Return the (X, Y) coordinate for the center point of the cell that contains the specified text.  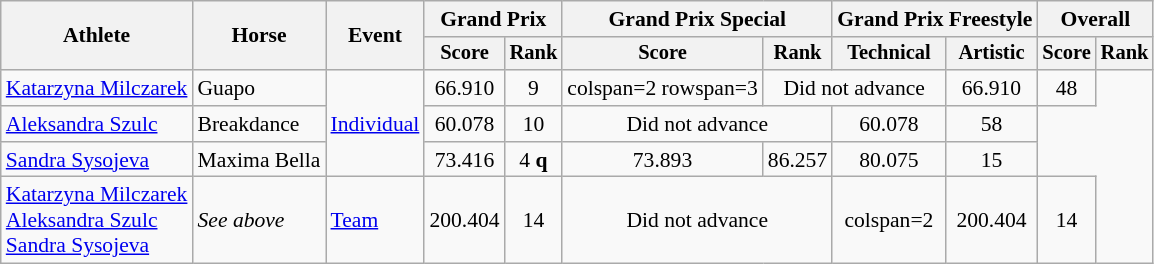
86.257 (798, 160)
48 (1066, 88)
15 (992, 160)
Breakdance (258, 124)
4 q (534, 160)
Individual (376, 124)
58 (992, 124)
Guapo (258, 88)
See above (258, 220)
colspan=2 (888, 220)
Aleksandra Szulc (97, 124)
Technical (888, 54)
Overall (1095, 19)
Team (376, 220)
Grand Prix Special (697, 19)
73.893 (662, 160)
Grand Prix (493, 19)
Artistic (992, 54)
Horse (258, 36)
80.075 (888, 160)
73.416 (464, 160)
Grand Prix Freestyle (934, 19)
Athlete (97, 36)
Katarzyna MilczarekAleksandra SzulcSandra Sysojeva (97, 220)
10 (534, 124)
9 (534, 88)
Katarzyna Milczarek (97, 88)
Event (376, 36)
Maxima Bella (258, 160)
Sandra Sysojeva (97, 160)
colspan=2 rowspan=3 (662, 88)
